Determine the (X, Y) coordinate at the center of the cell enclosing the given text.  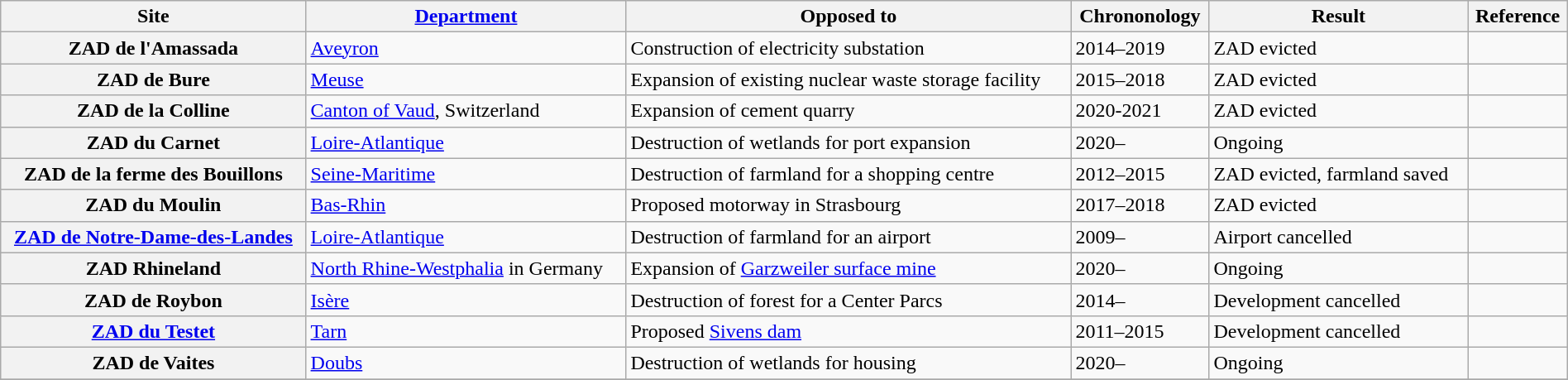
2017–2018 (1140, 205)
ZAD de Vaites (154, 363)
ZAD de Notre-Dame-des-Landes (154, 237)
ZAD evicted, farmland saved (1338, 174)
ZAD de la Colline (154, 111)
Opposed to (849, 17)
2012–2015 (1140, 174)
ZAD de Bure (154, 79)
ZAD de Roybon (154, 300)
Canton of Vaud, Switzerland (466, 111)
Site (154, 17)
ZAD du Testet (154, 331)
Destruction of wetlands for port expansion (849, 142)
Reference (1518, 17)
Construction of electricity substation (849, 48)
Destruction of forest for a Center Parcs (849, 300)
Expansion of Garzweiler surface mine (849, 268)
2009– (1140, 237)
2015–2018 (1140, 79)
Result (1338, 17)
2011–2015 (1140, 331)
Airport cancelled (1338, 237)
ZAD du Carnet (154, 142)
North Rhine-Westphalia in Germany (466, 268)
Tarn (466, 331)
Expansion of existing nuclear waste storage facility (849, 79)
Aveyron (466, 48)
ZAD Rhineland (154, 268)
Proposed motorway in Strasbourg (849, 205)
2020-2021 (1140, 111)
ZAD du Moulin (154, 205)
ZAD de l'Amassada (154, 48)
Chrononology (1140, 17)
Doubs (466, 363)
Seine-Maritime (466, 174)
Destruction of farmland for an airport (849, 237)
Proposed Sivens dam (849, 331)
Department (466, 17)
Bas-Rhin (466, 205)
ZAD de la ferme des Bouillons (154, 174)
Isère (466, 300)
Destruction of wetlands for housing (849, 363)
Expansion of cement quarry (849, 111)
Destruction of farmland for a shopping centre (849, 174)
Meuse (466, 79)
2014– (1140, 300)
2014–2019 (1140, 48)
